Identify which cell holds the provided text, then report its [X, Y] central coordinate. 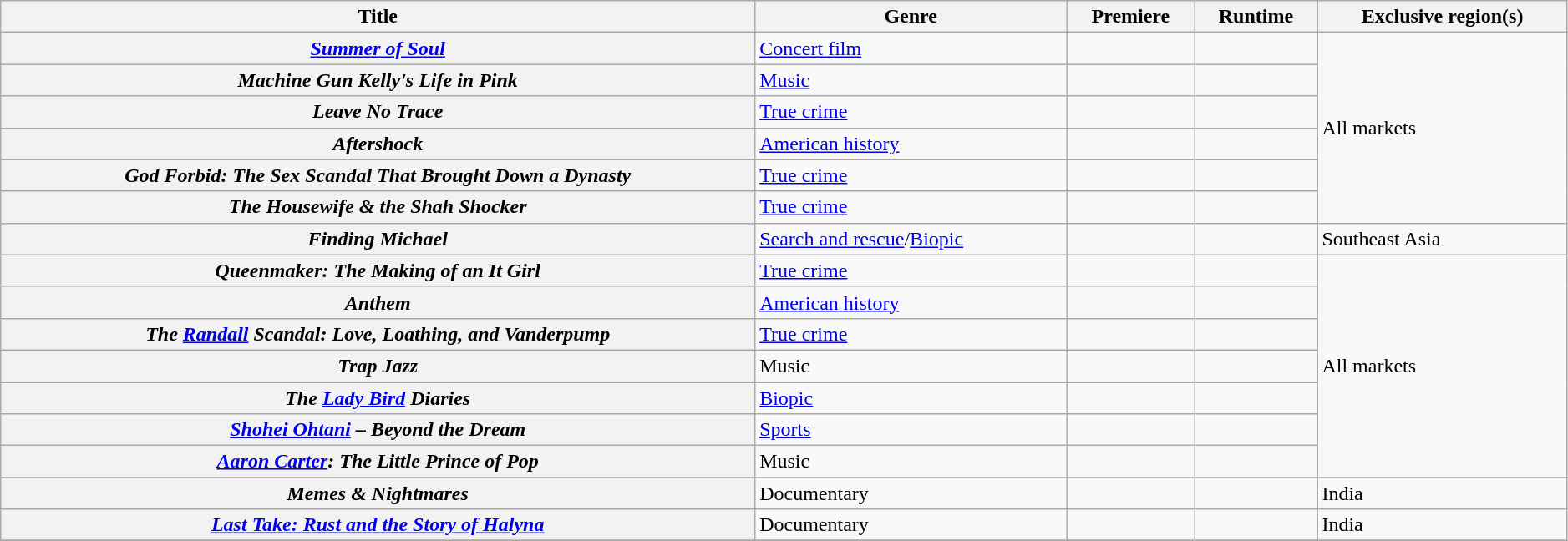
God Forbid: The Sex Scandal That Brought Down a Dynasty [378, 175]
Summer of Soul [378, 48]
Machine Gun Kelly's Life in Pink [378, 80]
Aftershock [378, 144]
Finding Michael [378, 239]
Sports [911, 430]
Genre [911, 17]
Exclusive region(s) [1442, 17]
Runtime [1256, 17]
The Housewife & the Shah Shocker [378, 207]
Trap Jazz [378, 366]
Shohei Ohtani – Beyond the Dream [378, 430]
Aaron Carter: The Little Prince of Pop [378, 462]
Leave No Trace [378, 112]
Search and rescue/Biopic [911, 239]
Premiere [1131, 17]
Last Take: Rust and the Story of Halyna [378, 525]
Anthem [378, 302]
The Randall Scandal: Love, Loathing, and Vanderpump [378, 334]
The Lady Bird Diaries [378, 398]
Memes & Nightmares [378, 493]
Southeast Asia [1442, 239]
Queenmaker: The Making of an It Girl [378, 270]
Biopic [911, 398]
Title [378, 17]
Concert film [911, 48]
